Search for the cell housing the specified text and yield its (x, y) center coordinate. 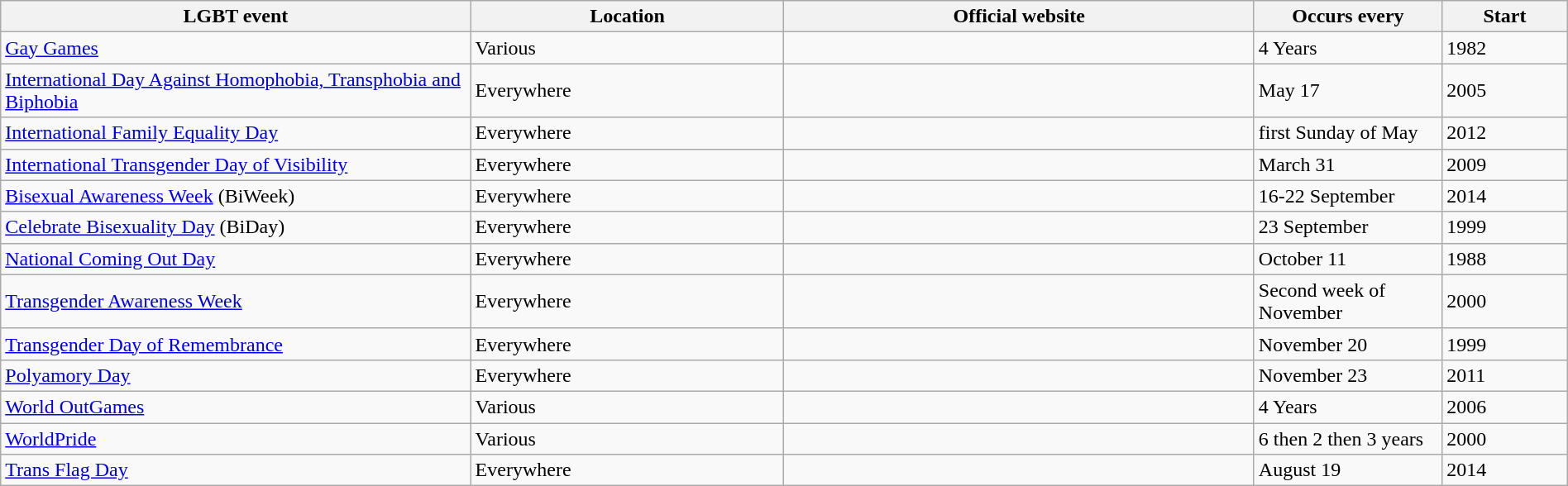
2012 (1505, 133)
Location (627, 17)
6 then 2 then 3 years (1348, 439)
International Day Against Homophobia, Transphobia and Biphobia (236, 91)
LGBT event (236, 17)
Gay Games (236, 48)
2006 (1505, 407)
Occurs every (1348, 17)
23 September (1348, 227)
Trans Flag Day (236, 470)
Polyamory Day (236, 375)
Celebrate Bisexuality Day (BiDay) (236, 227)
2005 (1505, 91)
November 20 (1348, 344)
World OutGames (236, 407)
Bisexual Awareness Week (BiWeek) (236, 196)
WorldPride (236, 439)
2011 (1505, 375)
Official website (1019, 17)
International Family Equality Day (236, 133)
March 31 (1348, 164)
Transgender Awareness Week (236, 301)
1982 (1505, 48)
first Sunday of May (1348, 133)
Second week of November (1348, 301)
Transgender Day of Remembrance (236, 344)
16-22 September (1348, 196)
1988 (1505, 259)
May 17 (1348, 91)
2009 (1505, 164)
November 23 (1348, 375)
International Transgender Day of Visibility (236, 164)
August 19 (1348, 470)
October 11 (1348, 259)
National Coming Out Day (236, 259)
Start (1505, 17)
